Determine the (x, y) coordinate at the center of the cell enclosing the given text.  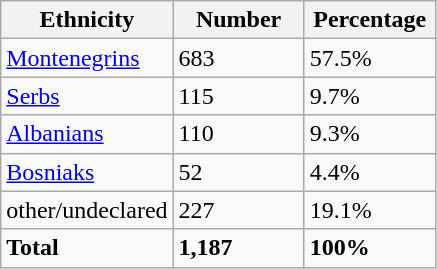
Number (238, 20)
Serbs (87, 96)
100% (370, 248)
57.5% (370, 58)
other/undeclared (87, 210)
Albanians (87, 134)
19.1% (370, 210)
683 (238, 58)
9.3% (370, 134)
110 (238, 134)
9.7% (370, 96)
Ethnicity (87, 20)
Montenegrins (87, 58)
227 (238, 210)
4.4% (370, 172)
Total (87, 248)
Percentage (370, 20)
52 (238, 172)
115 (238, 96)
1,187 (238, 248)
Bosniaks (87, 172)
